Return [X, Y] of the center of cell containing provided text 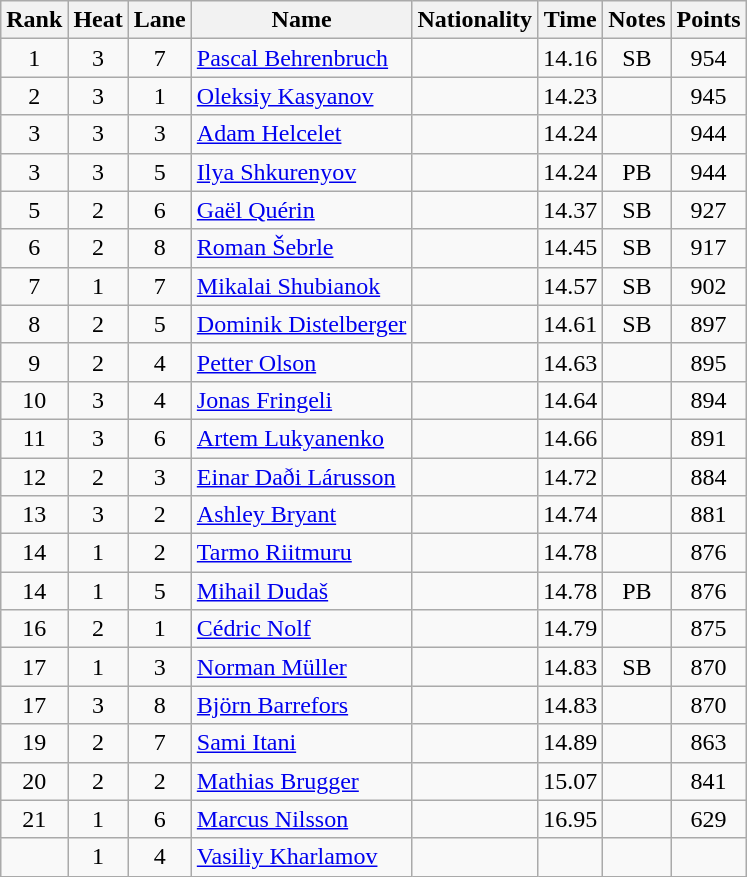
Points [708, 20]
14.23 [570, 96]
629 [708, 819]
927 [708, 210]
14.57 [570, 286]
14.45 [570, 248]
14.74 [570, 515]
21 [34, 819]
10 [34, 400]
Tarmo Riitmuru [302, 553]
875 [708, 629]
841 [708, 781]
Nationality [475, 20]
16 [34, 629]
897 [708, 324]
917 [708, 248]
Roman Šebrle [302, 248]
14.61 [570, 324]
13 [34, 515]
14.63 [570, 362]
Rank [34, 20]
Sami Itani [302, 743]
902 [708, 286]
14.72 [570, 477]
Pascal Behrenbruch [302, 58]
954 [708, 58]
Name [302, 20]
14.64 [570, 400]
12 [34, 477]
894 [708, 400]
Petter Olson [302, 362]
Dominik Distelberger [302, 324]
14.66 [570, 438]
Lane [160, 20]
Ashley Bryant [302, 515]
Heat [98, 20]
16.95 [570, 819]
Mihail Dudaš [302, 591]
Artem Lukyanenko [302, 438]
895 [708, 362]
14.37 [570, 210]
14.16 [570, 58]
881 [708, 515]
9 [34, 362]
Time [570, 20]
891 [708, 438]
20 [34, 781]
Jonas Fringeli [302, 400]
Marcus Nilsson [302, 819]
Mathias Brugger [302, 781]
Gaël Quérin [302, 210]
Oleksiy Kasyanov [302, 96]
15.07 [570, 781]
Einar Daði Lárusson [302, 477]
Ilya Shkurenyov [302, 172]
884 [708, 477]
Cédric Nolf [302, 629]
Adam Helcelet [302, 134]
863 [708, 743]
Björn Barrefors [302, 705]
14.79 [570, 629]
11 [34, 438]
14.89 [570, 743]
945 [708, 96]
Mikalai Shubianok [302, 286]
Vasiliy Kharlamov [302, 857]
19 [34, 743]
Norman Müller [302, 667]
Notes [637, 20]
